Search for the cell housing the specified text and yield its (X, Y) center coordinate. 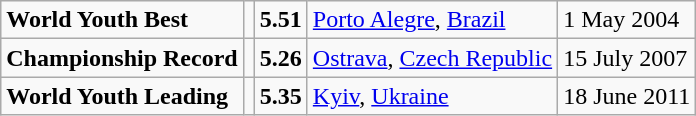
Porto Alegre, Brazil (432, 20)
5.26 (280, 58)
Kyiv, Ukraine (432, 96)
5.51 (280, 20)
World Youth Best (122, 20)
1 May 2004 (627, 20)
Championship Record (122, 58)
Ostrava, Czech Republic (432, 58)
18 June 2011 (627, 96)
World Youth Leading (122, 96)
5.35 (280, 96)
15 July 2007 (627, 58)
